Search for the cell housing the specified text and yield its [X, Y] center coordinate. 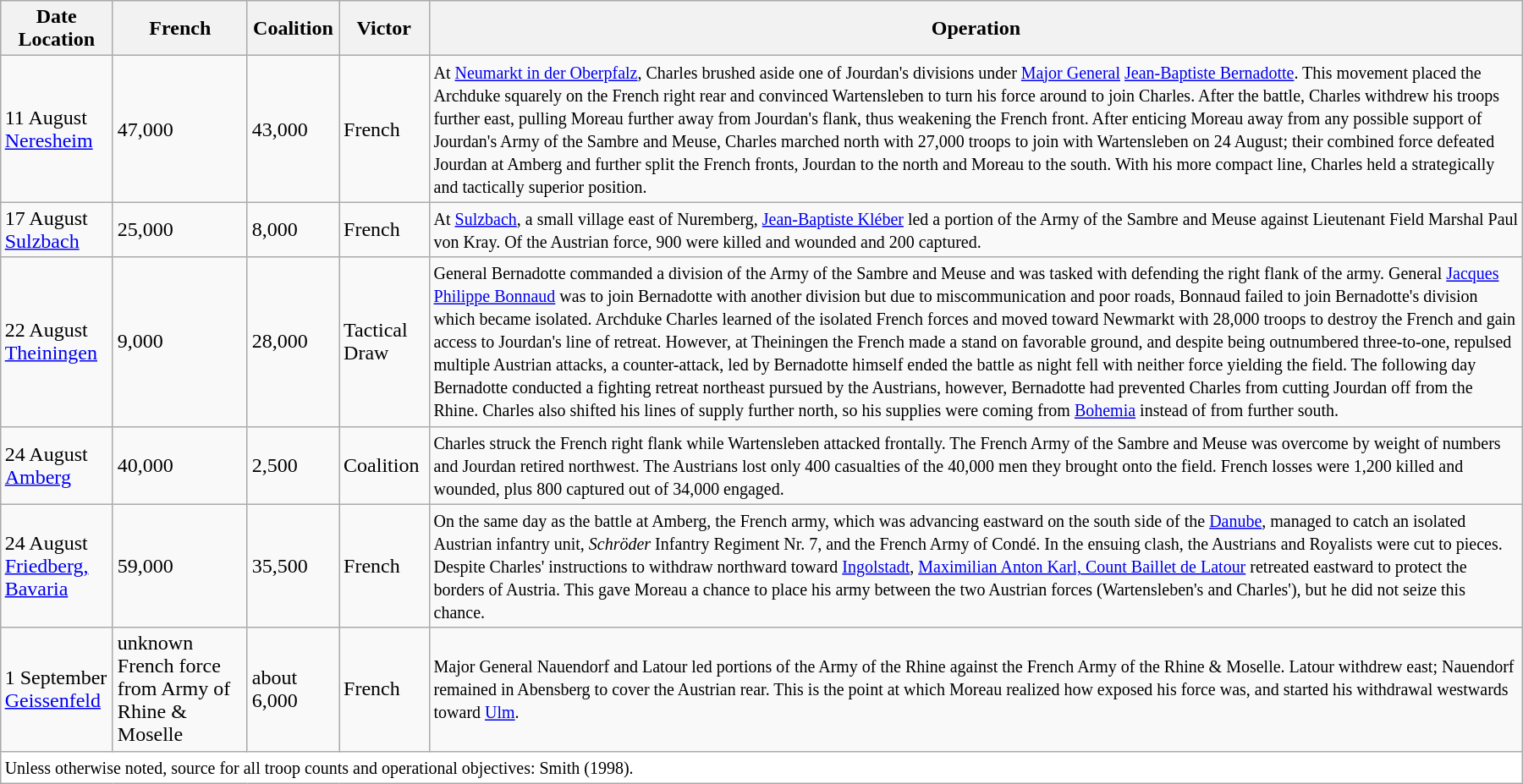
47,000 [179, 129]
24 August Friedberg, Bavaria [56, 566]
8,000 [293, 230]
25,000 [179, 230]
about 6,000 [293, 689]
40,000 [179, 465]
9,000 [179, 342]
unknown French force from Army of Rhine & Moselle [179, 689]
43,000 [293, 129]
Victor [384, 29]
22 August Theiningen [56, 342]
17 August Sulzbach [56, 230]
11 August Neresheim [56, 129]
Tactical Draw [384, 342]
Unless otherwise noted, source for all troop counts and operational objectives: Smith (1998). [761, 767]
24 AugustAmberg [56, 465]
Date Location [56, 29]
28,000 [293, 342]
Operation [976, 29]
35,500 [293, 566]
2,500 [293, 465]
1 September Geissenfeld [56, 689]
59,000 [179, 566]
